Identify which cell holds the provided text, then report its (X, Y) central coordinate. 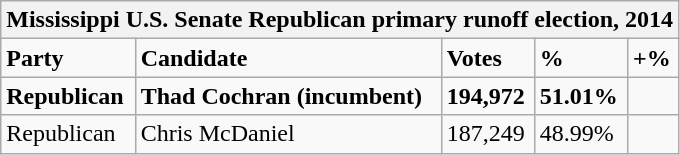
51.01% (580, 96)
194,972 (488, 96)
Chris McDaniel (288, 134)
Candidate (288, 58)
Mississippi U.S. Senate Republican primary runoff election, 2014 (340, 20)
+% (652, 58)
% (580, 58)
187,249 (488, 134)
Party (68, 58)
Thad Cochran (incumbent) (288, 96)
Votes (488, 58)
48.99% (580, 134)
